From the cell containing the given text, extract its center point as [X, Y] coordinate. 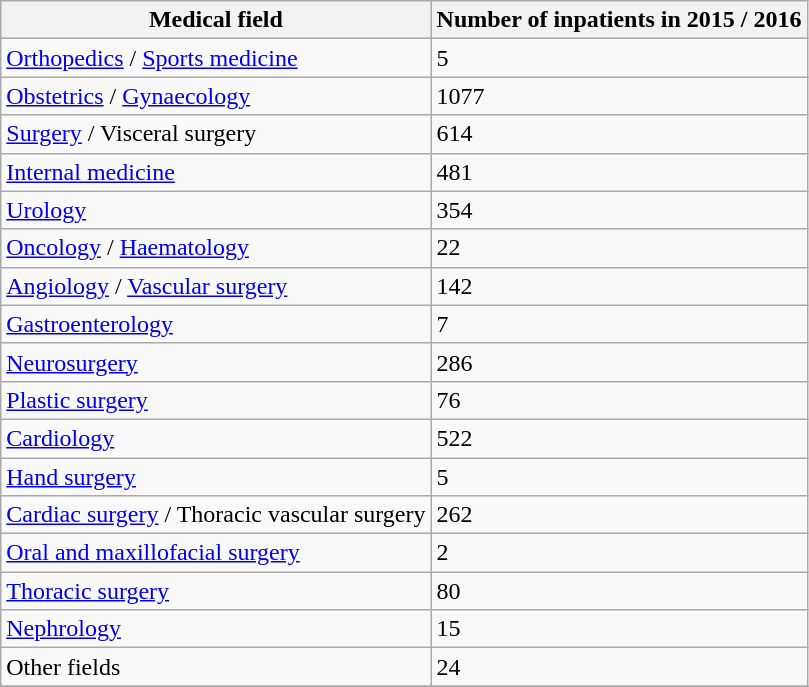
Cardiology [216, 438]
354 [619, 210]
Urology [216, 210]
Orthopedics / Sports medicine [216, 58]
7 [619, 324]
Obstetrics / Gynaecology [216, 96]
142 [619, 286]
286 [619, 362]
Neurosurgery [216, 362]
Internal medicine [216, 172]
Nephrology [216, 629]
22 [619, 248]
Other fields [216, 667]
Cardiac surgery / Thoracic vascular surgery [216, 515]
481 [619, 172]
Medical field [216, 20]
Plastic surgery [216, 400]
2 [619, 553]
262 [619, 515]
614 [619, 134]
15 [619, 629]
76 [619, 400]
24 [619, 667]
Hand surgery [216, 477]
80 [619, 591]
Oncology / Haematology [216, 248]
Angiology / Vascular surgery [216, 286]
Oral and maxillofacial surgery [216, 553]
Gastroenterology [216, 324]
Thoracic surgery [216, 591]
522 [619, 438]
Surgery / Visceral surgery [216, 134]
1077 [619, 96]
Number of inpatients in 2015 / 2016 [619, 20]
